Return [X, Y] of the center of cell containing provided text 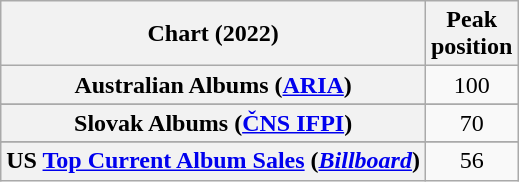
70 [471, 123]
56 [471, 161]
Chart (2022) [214, 34]
Slovak Albums (ČNS IFPI) [214, 123]
US Top Current Album Sales (Billboard) [214, 161]
100 [471, 85]
Peakposition [471, 34]
Australian Albums (ARIA) [214, 85]
